Return (x, y) of the center of cell containing provided text 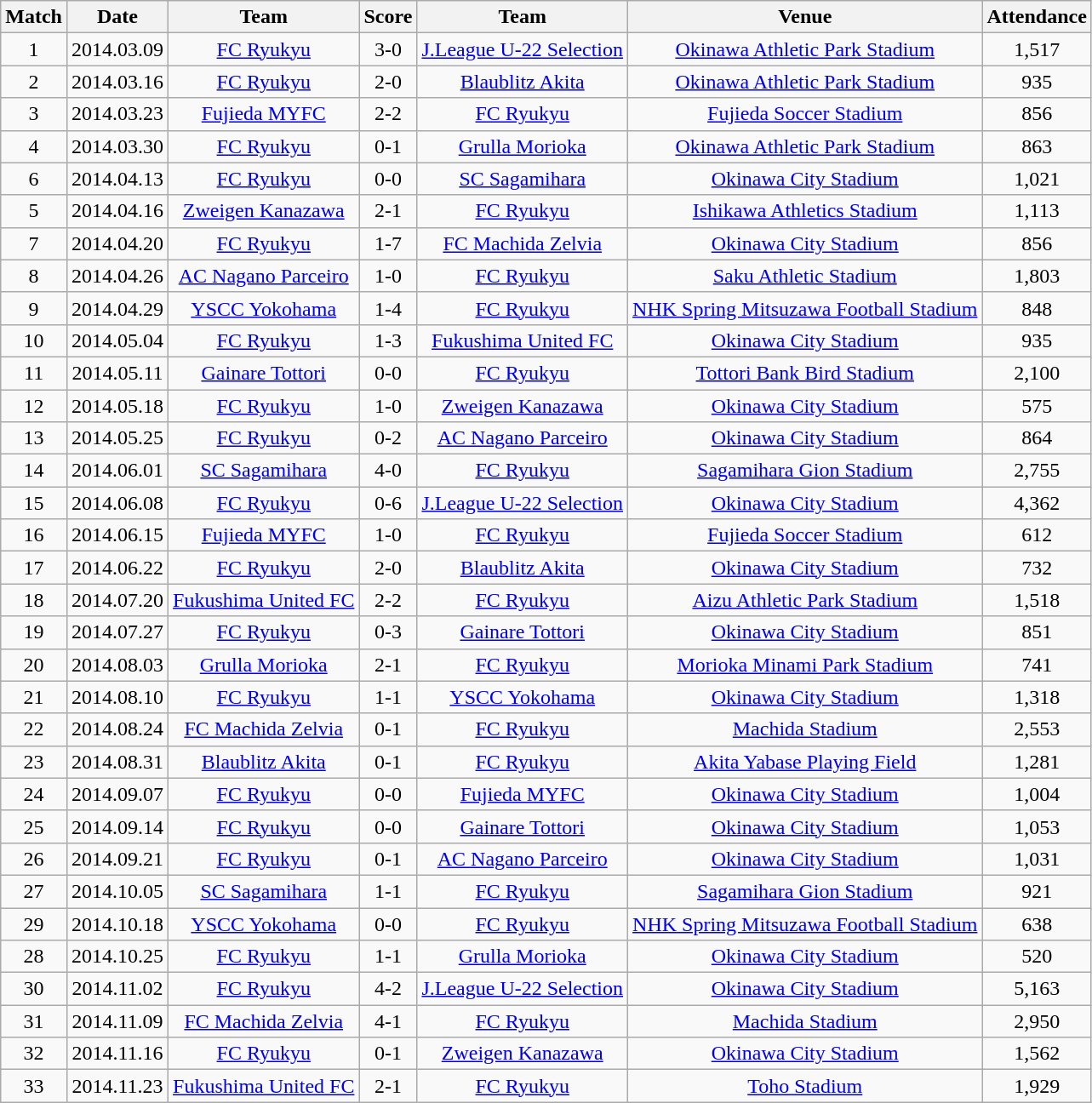
2014.03.16 (117, 82)
23 (34, 762)
2014.06.08 (117, 503)
12 (34, 406)
2014.06.22 (117, 568)
10 (34, 340)
1-7 (388, 243)
2014.05.18 (117, 406)
2014.08.10 (117, 697)
1,004 (1037, 794)
2014.05.04 (117, 340)
1,562 (1037, 1054)
11 (34, 373)
848 (1037, 308)
6 (34, 179)
1,803 (1037, 276)
0-3 (388, 632)
1-3 (388, 340)
2014.04.20 (117, 243)
1,929 (1037, 1086)
25 (34, 826)
24 (34, 794)
2014.04.29 (117, 308)
33 (34, 1086)
2,553 (1037, 729)
Akita Yabase Playing Field (805, 762)
Attendance (1037, 17)
15 (34, 503)
2 (34, 82)
2014.11.09 (117, 1021)
4 (34, 146)
2014.10.25 (117, 957)
0-6 (388, 503)
13 (34, 438)
2014.08.24 (117, 729)
Tottori Bank Bird Stadium (805, 373)
20 (34, 665)
1,113 (1037, 211)
0-2 (388, 438)
16 (34, 535)
732 (1037, 568)
2014.04.16 (117, 211)
Ishikawa Athletics Stadium (805, 211)
2014.03.30 (117, 146)
28 (34, 957)
851 (1037, 632)
2014.03.09 (117, 49)
1-4 (388, 308)
1,021 (1037, 179)
Morioka Minami Park Stadium (805, 665)
864 (1037, 438)
7 (34, 243)
2014.06.15 (117, 535)
21 (34, 697)
2014.09.07 (117, 794)
29 (34, 923)
3-0 (388, 49)
1,318 (1037, 697)
17 (34, 568)
26 (34, 859)
2014.03.23 (117, 114)
3 (34, 114)
2014.08.31 (117, 762)
520 (1037, 957)
1,031 (1037, 859)
612 (1037, 535)
31 (34, 1021)
1 (34, 49)
1,518 (1037, 600)
8 (34, 276)
2014.10.05 (117, 891)
2014.11.16 (117, 1054)
Toho Stadium (805, 1086)
2014.06.01 (117, 471)
2,100 (1037, 373)
2014.04.13 (117, 179)
Saku Athletic Stadium (805, 276)
2014.05.11 (117, 373)
9 (34, 308)
32 (34, 1054)
741 (1037, 665)
27 (34, 891)
Date (117, 17)
1,517 (1037, 49)
863 (1037, 146)
2014.07.20 (117, 600)
1,053 (1037, 826)
5 (34, 211)
2014.11.02 (117, 989)
4,362 (1037, 503)
2014.08.03 (117, 665)
Aizu Athletic Park Stadium (805, 600)
18 (34, 600)
14 (34, 471)
Score (388, 17)
2014.09.14 (117, 826)
22 (34, 729)
2014.05.25 (117, 438)
2014.11.23 (117, 1086)
Match (34, 17)
4-1 (388, 1021)
2,755 (1037, 471)
1,281 (1037, 762)
2,950 (1037, 1021)
Venue (805, 17)
2014.04.26 (117, 276)
4-0 (388, 471)
2014.09.21 (117, 859)
638 (1037, 923)
575 (1037, 406)
921 (1037, 891)
30 (34, 989)
2014.07.27 (117, 632)
5,163 (1037, 989)
4-2 (388, 989)
19 (34, 632)
2014.10.18 (117, 923)
